Return [X, Y] of the center of cell containing provided text 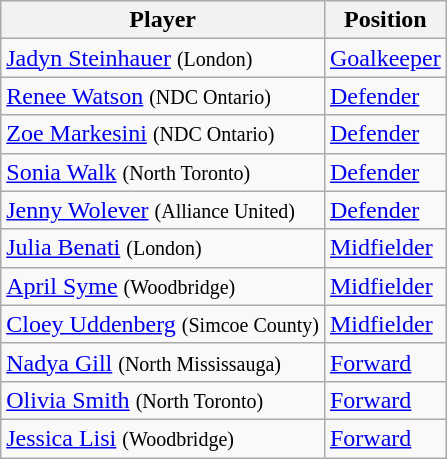
Goalkeeper [385, 58]
Jadyn Steinhauer (London) [163, 58]
Zoe Markesini (NDC Ontario) [163, 134]
Cloey Uddenberg (Simcoe County) [163, 324]
Sonia Walk (North Toronto) [163, 172]
Jessica Lisi (Woodbridge) [163, 438]
Player [163, 20]
Olivia Smith (North Toronto) [163, 400]
Renee Watson (NDC Ontario) [163, 96]
Julia Benati (London) [163, 248]
Jenny Wolever (Alliance United) [163, 210]
Position [385, 20]
April Syme (Woodbridge) [163, 286]
Nadya Gill (North Mississauga) [163, 362]
